Determine the [X, Y] coordinate at the center of the cell enclosing the given text.  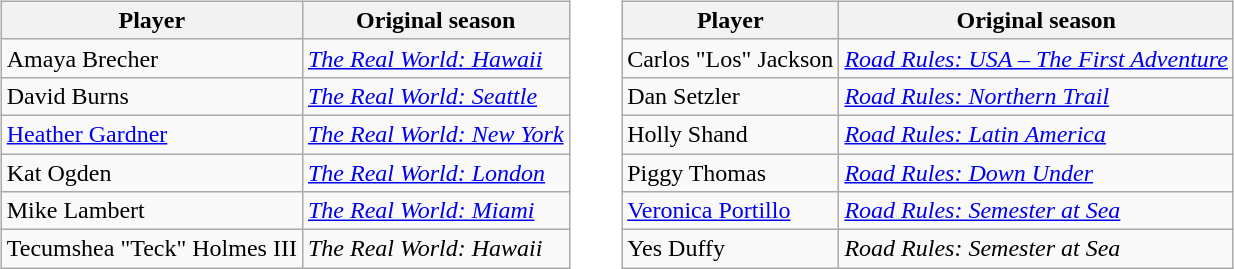
David Burns [152, 96]
Amaya Brecher [152, 58]
Road Rules: USA – The First Adventure [1036, 58]
The Real World: Seattle [436, 96]
Mike Lambert [152, 211]
The Real World: Miami [436, 211]
Dan Setzler [730, 96]
Road Rules: Down Under [1036, 173]
Heather Gardner [152, 134]
Holly Shand [730, 134]
Kat Ogden [152, 173]
Carlos "Los" Jackson [730, 58]
Yes Duffy [730, 249]
Road Rules: Latin America [1036, 134]
Veronica Portillo [730, 211]
Tecumshea "Teck" Holmes III [152, 249]
The Real World: London [436, 173]
Road Rules: Northern Trail [1036, 96]
The Real World: New York [436, 134]
Piggy Thomas [730, 173]
